Detect which cell encompasses the target text, then output its [x, y] center coordinate. 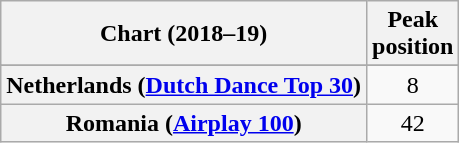
8 [413, 85]
Netherlands (Dutch Dance Top 30) [184, 85]
Chart (2018–19) [184, 34]
42 [413, 123]
Peakposition [413, 34]
Romania (Airplay 100) [184, 123]
